From the cell containing the given text, extract its center point as [X, Y] coordinate. 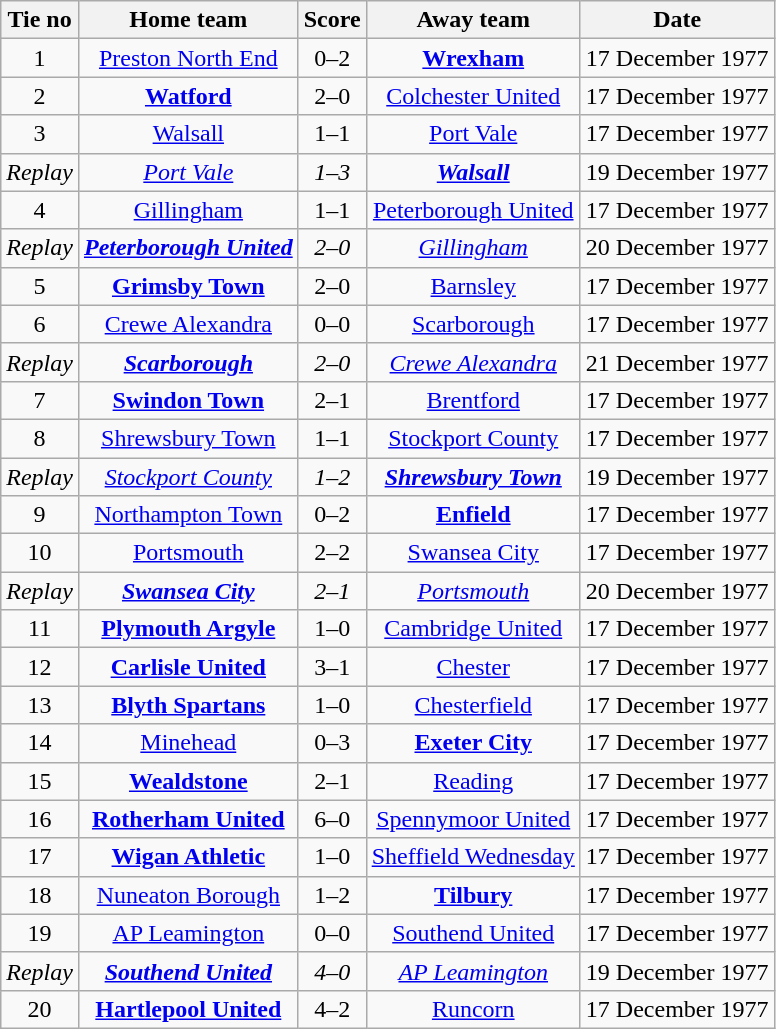
3–1 [332, 667]
Tilbury [473, 895]
Carlisle United [188, 667]
Tie no [40, 20]
4–0 [332, 971]
4–2 [332, 1009]
12 [40, 667]
Chester [473, 667]
Sheffield Wednesday [473, 857]
9 [40, 515]
Plymouth Argyle [188, 629]
Swindon Town [188, 400]
18 [40, 895]
4 [40, 210]
Hartlepool United [188, 1009]
Northampton Town [188, 515]
Score [332, 20]
Barnsley [473, 286]
Colchester United [473, 96]
Enfield [473, 515]
21 December 1977 [677, 362]
15 [40, 781]
Wigan Athletic [188, 857]
Preston North End [188, 58]
6 [40, 324]
Nuneaton Borough [188, 895]
2 [40, 96]
Wealdstone [188, 781]
19 [40, 933]
Date [677, 20]
5 [40, 286]
13 [40, 705]
17 [40, 857]
2–2 [332, 553]
8 [40, 438]
1 [40, 58]
11 [40, 629]
Away team [473, 20]
6–0 [332, 819]
1–3 [332, 172]
7 [40, 400]
14 [40, 743]
0–3 [332, 743]
10 [40, 553]
Brentford [473, 400]
3 [40, 134]
Home team [188, 20]
20 [40, 1009]
Spennymoor United [473, 819]
Exeter City [473, 743]
Wrexham [473, 58]
Watford [188, 96]
Blyth Spartans [188, 705]
Minehead [188, 743]
Chesterfield [473, 705]
16 [40, 819]
Cambridge United [473, 629]
Grimsby Town [188, 286]
Runcorn [473, 1009]
Rotherham United [188, 819]
Reading [473, 781]
